Extract the [x, y] coordinate from the center of the cell holding the provided text.  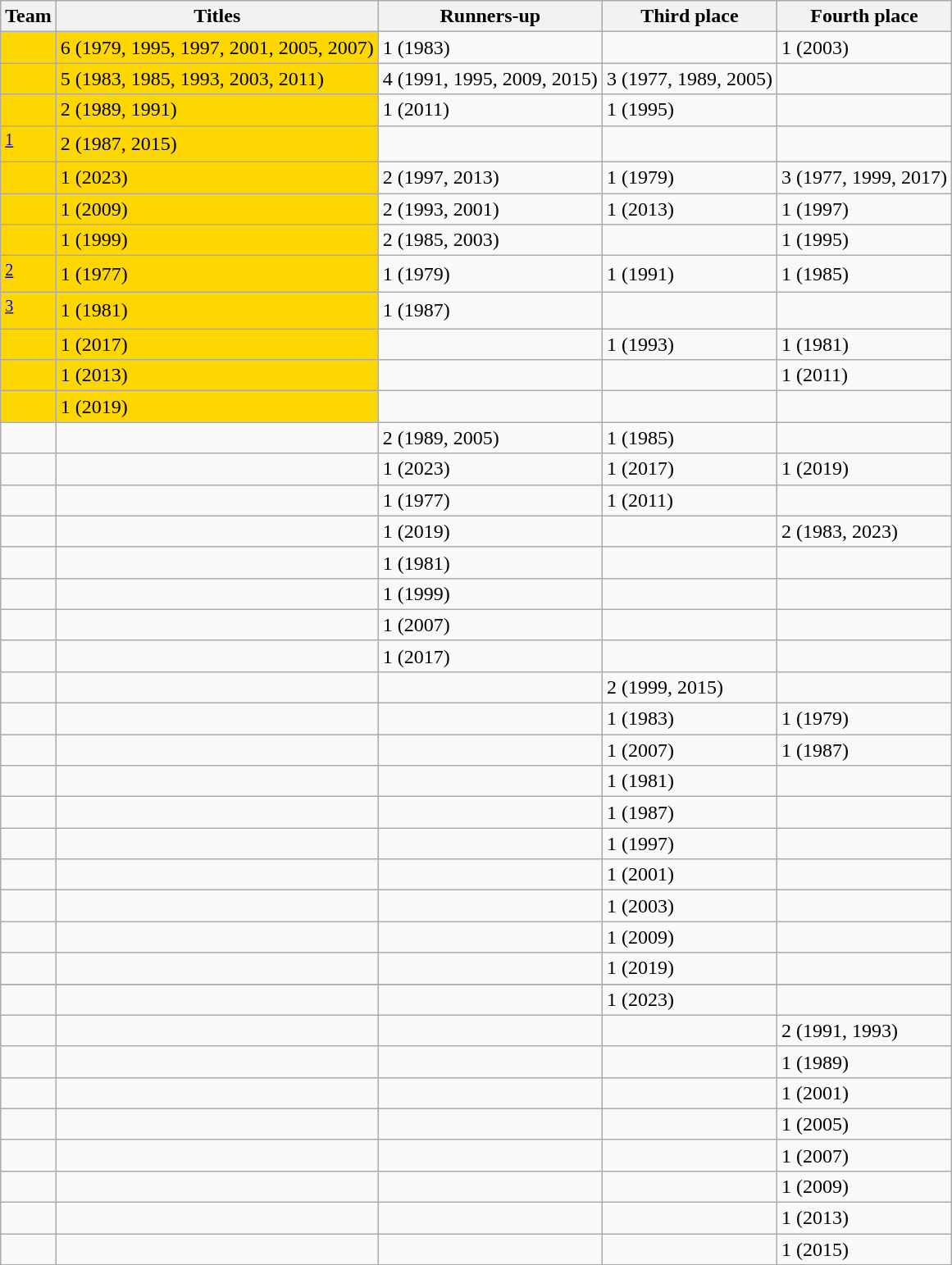
2 (1993, 2001) [490, 209]
3 (1977, 1989, 2005) [689, 79]
Fourth place [864, 16]
6 (1979, 1995, 1997, 2001, 2005, 2007) [216, 48]
5 (1983, 1985, 1993, 2003, 2011) [216, 79]
1 (2015) [864, 1249]
1 (1989) [864, 1062]
3 (1977, 1999, 2017) [864, 178]
2 (1987, 2015) [216, 144]
Runners-up [490, 16]
2 (1997, 2013) [490, 178]
1 (1991) [689, 274]
1 [29, 144]
Third place [689, 16]
2 (1989, 2005) [490, 438]
Titles [216, 16]
2 (1985, 2003) [490, 240]
1 (1993) [689, 344]
Team [29, 16]
2 [29, 274]
2 (1991, 1993) [864, 1031]
3 [29, 310]
2 (1989, 1991) [216, 110]
2 (1983, 2023) [864, 531]
2 (1999, 2015) [689, 688]
4 (1991, 1995, 2009, 2015) [490, 79]
1 (2005) [864, 1124]
